Identify which cell holds the provided text, then report its [x, y] central coordinate. 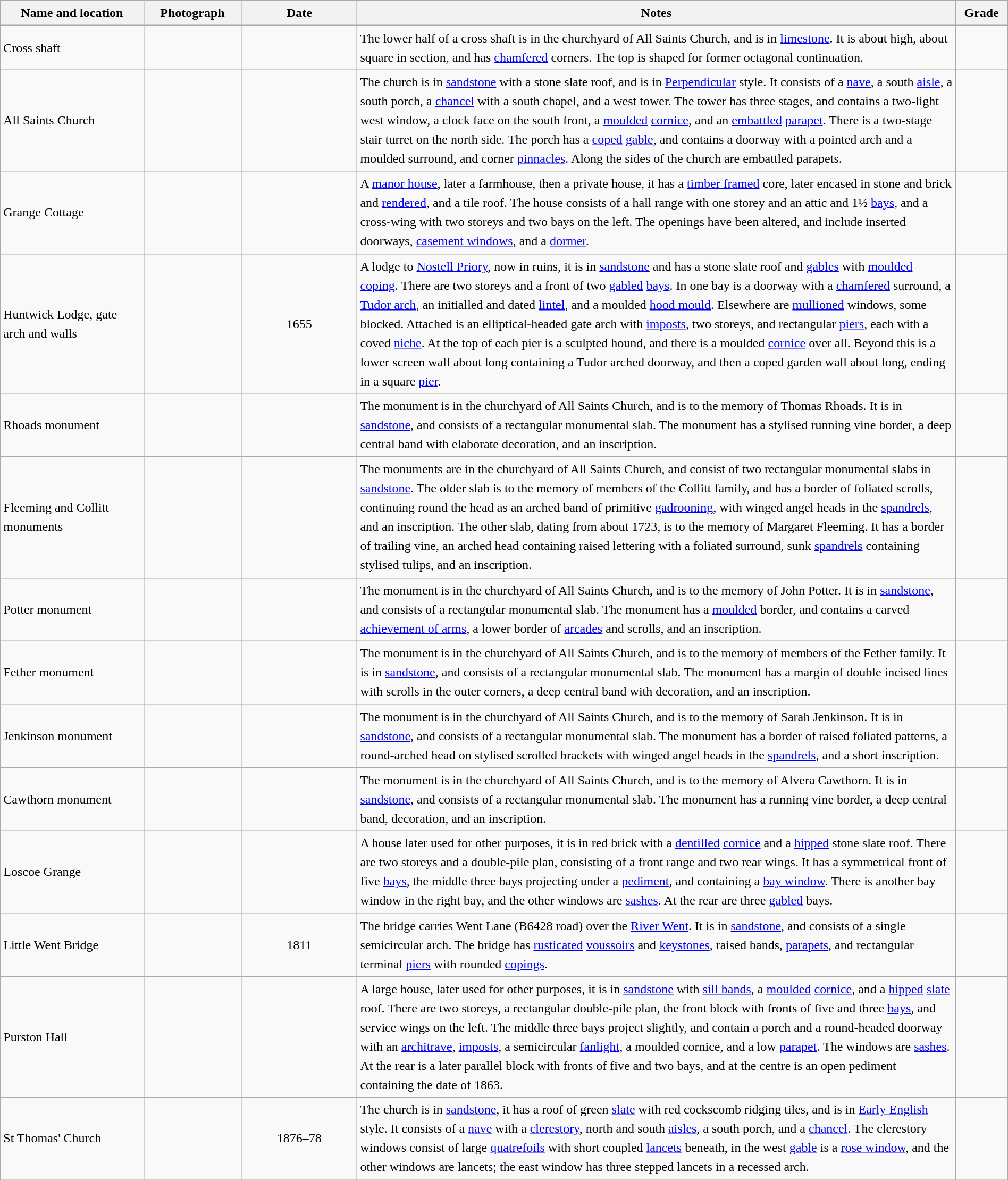
Little Went Bridge [72, 945]
Cross shaft [72, 48]
Loscoe Grange [72, 872]
1876–78 [299, 1139]
1811 [299, 945]
Huntwick Lodge, gate arch and walls [72, 323]
Notes [656, 13]
Grange Cottage [72, 213]
1655 [299, 323]
Name and location [72, 13]
Cawthorn monument [72, 799]
Fleeming and Collitt monuments [72, 517]
Rhoads monument [72, 425]
St Thomas' Church [72, 1139]
Potter monument [72, 609]
Jenkinson monument [72, 736]
Purston Hall [72, 1037]
All Saints Church [72, 120]
Date [299, 13]
Grade [981, 13]
Photograph [192, 13]
Fether monument [72, 672]
